Search for the cell housing the specified text and yield its [x, y] center coordinate. 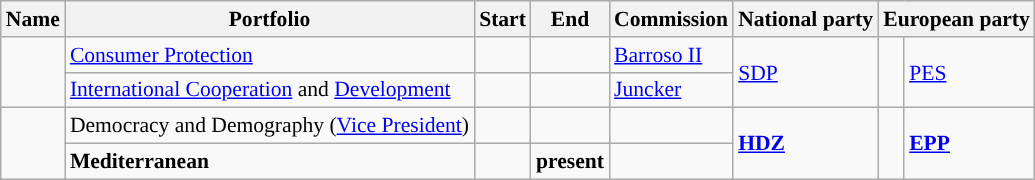
Commission [671, 19]
Start [502, 19]
SDP [806, 72]
Mediterranean [270, 162]
Barroso II [671, 55]
present [570, 162]
Portfolio [270, 19]
Democracy and Demography (Vice President) [270, 126]
HDZ [806, 144]
Juncker [671, 90]
PES [970, 72]
EPP [970, 144]
European party [956, 19]
Consumer Protection [270, 55]
International Cooperation and Development [270, 90]
National party [806, 19]
Name [33, 19]
End [570, 19]
